Provide the (X, Y) coordinate of the cell's center where the given text is located.  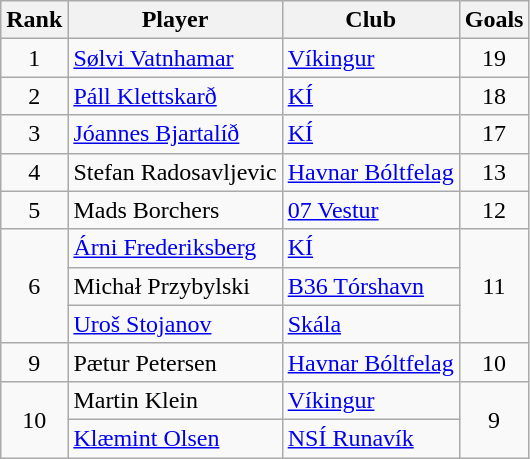
Árni Frederiksberg (175, 248)
Jóannes Bjartalíð (175, 134)
Pætur Petersen (175, 362)
07 Vestur (370, 210)
Skála (370, 324)
Páll Klettskarð (175, 96)
13 (494, 172)
Klæmint Olsen (175, 438)
Player (175, 20)
17 (494, 134)
2 (34, 96)
Uroš Stojanov (175, 324)
B36 Tórshavn (370, 286)
3 (34, 134)
Michał Przybylski (175, 286)
Rank (34, 20)
1 (34, 58)
Mads Borchers (175, 210)
Stefan Radosavljevic (175, 172)
11 (494, 286)
Club (370, 20)
6 (34, 286)
Sølvi Vatnhamar (175, 58)
12 (494, 210)
NSÍ Runavík (370, 438)
Martin Klein (175, 400)
4 (34, 172)
5 (34, 210)
19 (494, 58)
Goals (494, 20)
18 (494, 96)
